Pinpoint the cell where the given text exists, returning its (X, Y) midpoint coordinate. 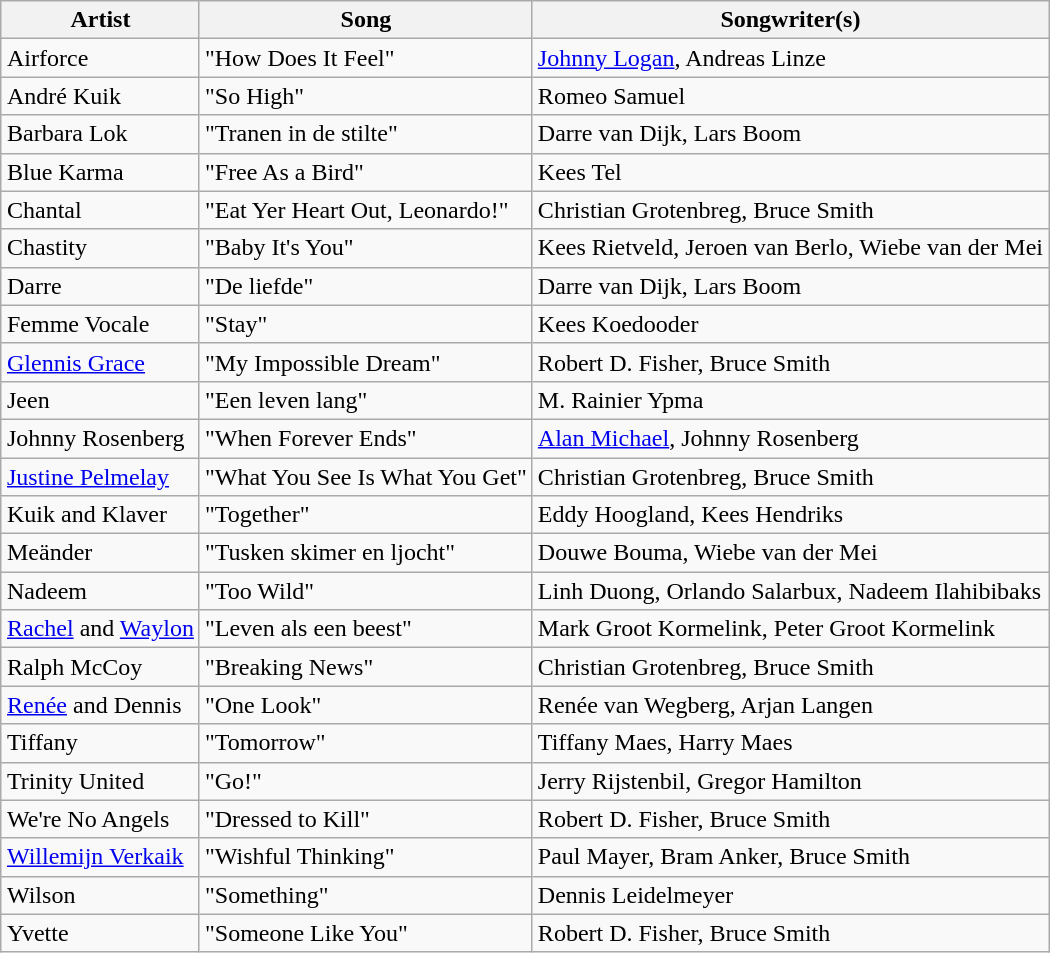
"Someone Like You" (366, 933)
"Together" (366, 515)
"Free As a Bird" (366, 172)
We're No Angels (100, 819)
Johnny Logan, Andreas Linze (790, 58)
Airforce (100, 58)
Kees Koedooder (790, 324)
"Breaking News" (366, 667)
Renée and Dennis (100, 705)
"Tusken skimer en ljocht" (366, 553)
"Something" (366, 895)
Kuik and Klaver (100, 515)
"Too Wild" (366, 591)
Artist (100, 20)
"How Does It Feel" (366, 58)
Jerry Rijstenbil, Gregor Hamilton (790, 781)
Mark Groot Kormelink, Peter Groot Kormelink (790, 629)
"Go!" (366, 781)
Chastity (100, 248)
"One Look" (366, 705)
"Eat Yer Heart Out, Leonardo!" (366, 210)
Kees Rietveld, Jeroen van Berlo, Wiebe van der Mei (790, 248)
Jeen (100, 400)
"Tranen in de stilte" (366, 134)
"Wishful Thinking" (366, 857)
Willemijn Verkaik (100, 857)
Nadeem (100, 591)
Justine Pelmelay (100, 477)
"So High" (366, 96)
Eddy Hoogland, Kees Hendriks (790, 515)
Wilson (100, 895)
Linh Duong, Orlando Salarbux, Nadeem Ilahibibaks (790, 591)
Ralph McCoy (100, 667)
Darre (100, 286)
Blue Karma (100, 172)
Yvette (100, 933)
Renée van Wegberg, Arjan Langen (790, 705)
Douwe Bouma, Wiebe van der Mei (790, 553)
"What You See Is What You Get" (366, 477)
Kees Tel (790, 172)
M. Rainier Ypma (790, 400)
"Stay" (366, 324)
Johnny Rosenberg (100, 438)
Paul Mayer, Bram Anker, Bruce Smith (790, 857)
Meänder (100, 553)
"De liefde" (366, 286)
"When Forever Ends" (366, 438)
Rachel and Waylon (100, 629)
Trinity United (100, 781)
Femme Vocale (100, 324)
"Leven als een beest" (366, 629)
Alan Michael, Johnny Rosenberg (790, 438)
Romeo Samuel (790, 96)
Tiffany Maes, Harry Maes (790, 743)
Barbara Lok (100, 134)
"Dressed to Kill" (366, 819)
"Baby It's You" (366, 248)
André Kuik (100, 96)
"Een leven lang" (366, 400)
Glennis Grace (100, 362)
Song (366, 20)
Dennis Leidelmeyer (790, 895)
Songwriter(s) (790, 20)
"Tomorrow" (366, 743)
Tiffany (100, 743)
Chantal (100, 210)
"My Impossible Dream" (366, 362)
